Extract the [x, y] coordinate from the center of the cell holding the provided text.  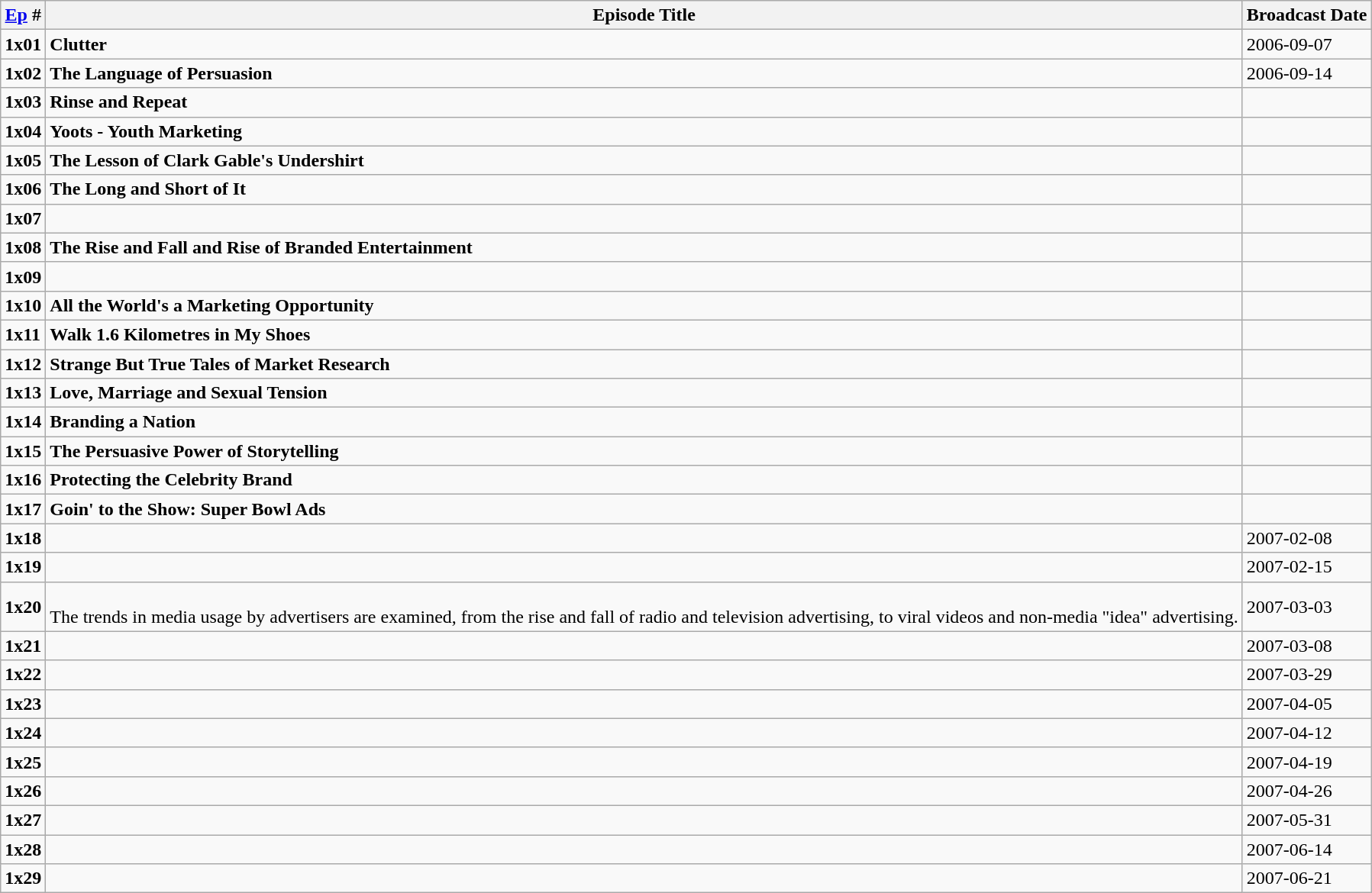
The Lesson of Clark Gable's Undershirt [644, 160]
Protecting the Celebrity Brand [644, 480]
1x13 [23, 393]
1x26 [23, 791]
1x01 [23, 44]
2006-09-07 [1307, 44]
2007-06-21 [1307, 878]
1x19 [23, 567]
2007-04-12 [1307, 733]
Broadcast Date [1307, 15]
1x20 [23, 606]
1x15 [23, 451]
1x27 [23, 820]
1x08 [23, 247]
2007-03-03 [1307, 606]
1x02 [23, 73]
2007-06-14 [1307, 849]
Walk 1.6 Kilometres in My Shoes [644, 334]
Yoots - Youth Marketing [644, 131]
1x22 [23, 675]
1x16 [23, 480]
Goin' to the Show: Super Bowl Ads [644, 509]
The Language of Persuasion [644, 73]
1x29 [23, 878]
1x25 [23, 762]
The Long and Short of It [644, 189]
2007-04-05 [1307, 704]
1x28 [23, 849]
1x03 [23, 102]
2006-09-14 [1307, 73]
1x23 [23, 704]
2007-02-15 [1307, 567]
1x09 [23, 276]
Clutter [644, 44]
Episode Title [644, 15]
2007-03-08 [1307, 646]
1x10 [23, 305]
1x24 [23, 733]
2007-03-29 [1307, 675]
2007-04-26 [1307, 791]
2007-04-19 [1307, 762]
1x07 [23, 218]
Branding a Nation [644, 422]
2007-05-31 [1307, 820]
Love, Marriage and Sexual Tension [644, 393]
All the World's a Marketing Opportunity [644, 305]
Rinse and Repeat [644, 102]
1x06 [23, 189]
Strange But True Tales of Market Research [644, 364]
Ep # [23, 15]
1x05 [23, 160]
The Rise and Fall and Rise of Branded Entertainment [644, 247]
1x21 [23, 646]
1x18 [23, 538]
1x17 [23, 509]
1x11 [23, 334]
1x04 [23, 131]
1x12 [23, 364]
2007-02-08 [1307, 538]
The Persuasive Power of Storytelling [644, 451]
1x14 [23, 422]
